Locate the cell with the specified text and output its [X, Y] center coordinate. 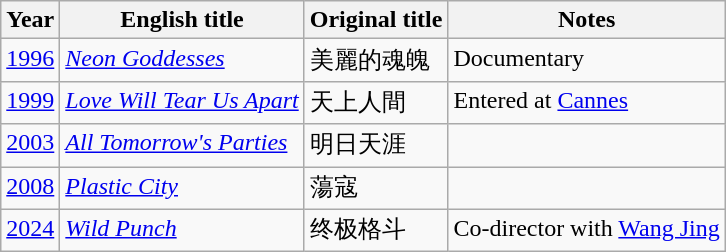
Notes [586, 20]
Co-director with Wang Jing [586, 230]
天上人間 [376, 102]
Love Will Tear Us Apart [182, 102]
2003 [30, 146]
终极格斗 [376, 230]
1996 [30, 60]
Wild Punch [182, 230]
All Tomorrow's Parties [182, 146]
Original title [376, 20]
2024 [30, 230]
蕩寇 [376, 188]
Documentary [586, 60]
Entered at Cannes [586, 102]
1999 [30, 102]
English title [182, 20]
Plastic City [182, 188]
美麗的魂魄 [376, 60]
明日天涯 [376, 146]
2008 [30, 188]
Year [30, 20]
Neon Goddesses [182, 60]
